Return [x, y] of the center of cell containing provided text 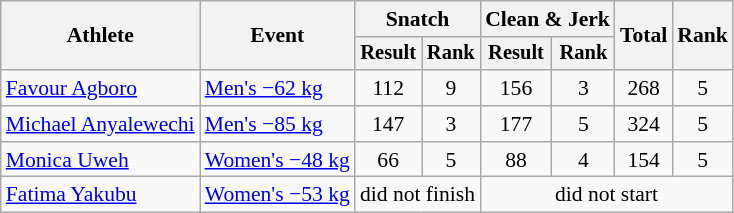
Women's −53 kg [278, 195]
Women's −48 kg [278, 160]
66 [388, 160]
Monica Uweh [100, 160]
Athlete [100, 36]
did not start [606, 195]
4 [584, 160]
112 [388, 88]
154 [644, 160]
Snatch [418, 19]
did not finish [418, 195]
Fatima Yakubu [100, 195]
268 [644, 88]
9 [452, 88]
Event [278, 36]
Clean & Jerk [548, 19]
88 [516, 160]
Total [644, 36]
156 [516, 88]
Men's −62 kg [278, 88]
147 [388, 124]
Michael Anyalewechi [100, 124]
177 [516, 124]
Men's −85 kg [278, 124]
324 [644, 124]
Favour Agboro [100, 88]
